For the text-containing cell, return its midpoint in (x, y) coordinate format. 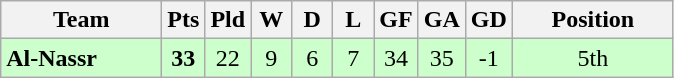
Pts (184, 20)
7 (354, 58)
D (312, 20)
Pld (228, 20)
9 (272, 58)
GF (396, 20)
22 (228, 58)
GA (442, 20)
L (354, 20)
GD (488, 20)
6 (312, 58)
34 (396, 58)
Team (82, 20)
W (272, 20)
33 (184, 58)
5th (592, 58)
Al-Nassr (82, 58)
-1 (488, 58)
Position (592, 20)
35 (442, 58)
